Return the [X, Y] coordinate for the center point of the cell that contains the specified text.  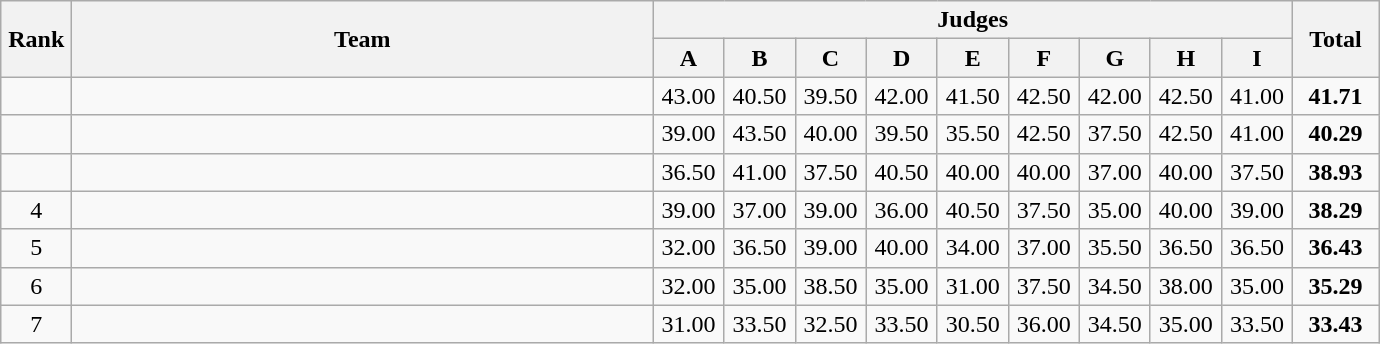
43.50 [760, 134]
43.00 [688, 96]
H [1186, 58]
38.00 [1186, 286]
Team [362, 39]
34.00 [972, 248]
C [830, 58]
36.43 [1335, 248]
35.29 [1335, 286]
7 [36, 324]
33.43 [1335, 324]
A [688, 58]
4 [36, 210]
38.50 [830, 286]
41.71 [1335, 96]
5 [36, 248]
38.93 [1335, 172]
40.29 [1335, 134]
Judges [973, 20]
41.50 [972, 96]
F [1044, 58]
Rank [36, 39]
Total [1335, 39]
I [1256, 58]
D [902, 58]
38.29 [1335, 210]
6 [36, 286]
30.50 [972, 324]
B [760, 58]
32.50 [830, 324]
E [972, 58]
G [1114, 58]
